Scan for the cell matching the given text and deliver its (X, Y) coordinate at center. 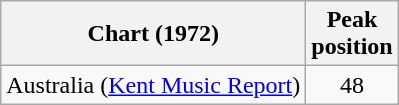
Chart (1972) (154, 34)
Peakposition (352, 34)
Australia (Kent Music Report) (154, 85)
48 (352, 85)
